Locate the cell with the specified text and output its [x, y] center coordinate. 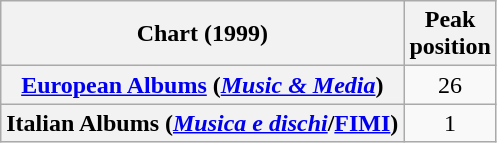
Peakposition [450, 34]
26 [450, 85]
1 [450, 123]
Chart (1999) [202, 34]
Italian Albums (Musica e dischi/FIMI) [202, 123]
European Albums (Music & Media) [202, 85]
